Detect which cell encompasses the target text, then output its (X, Y) center coordinate. 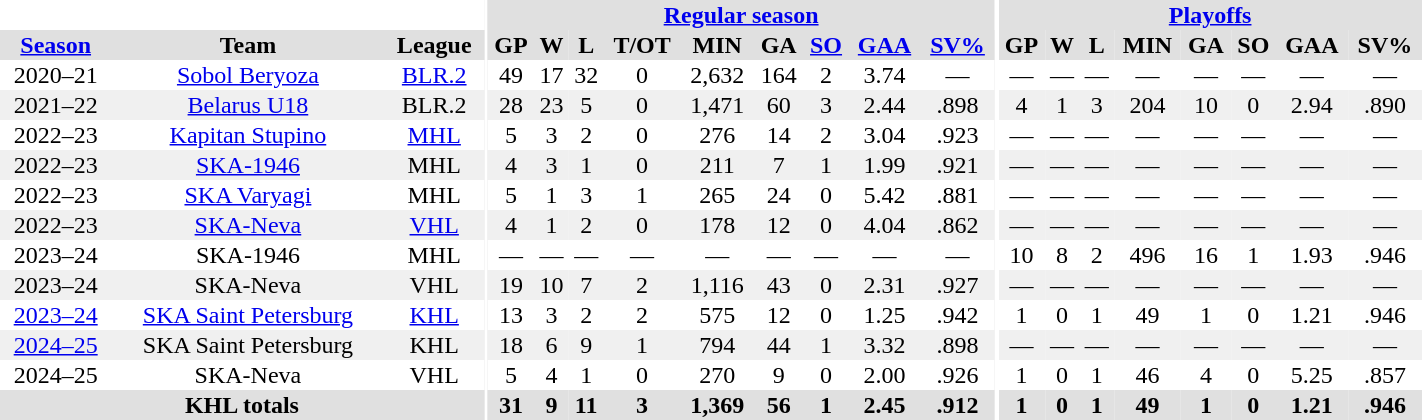
1.99 (884, 165)
56 (779, 405)
496 (1148, 255)
28 (512, 105)
2.45 (884, 405)
60 (779, 105)
164 (779, 75)
31 (512, 405)
211 (718, 165)
44 (779, 345)
2.00 (884, 375)
6 (552, 345)
5.25 (1312, 375)
204 (1148, 105)
18 (512, 345)
13 (512, 315)
Belarus U18 (248, 105)
46 (1148, 375)
794 (718, 345)
Season (56, 45)
1,116 (718, 285)
3.04 (884, 135)
2.44 (884, 105)
2.31 (884, 285)
Sobol Beryoza (248, 75)
2020–21 (56, 75)
1.25 (884, 315)
23 (552, 105)
16 (1206, 255)
17 (552, 75)
2,632 (718, 75)
8 (1062, 255)
2021–22 (56, 105)
.921 (958, 165)
1,369 (718, 405)
43 (779, 285)
.890 (1385, 105)
276 (718, 135)
2.94 (1312, 105)
1.93 (1312, 255)
T/OT (642, 45)
4.04 (884, 225)
.862 (958, 225)
14 (779, 135)
Playoffs (1210, 15)
1,471 (718, 105)
270 (718, 375)
Team (248, 45)
.912 (958, 405)
.857 (1385, 375)
5.42 (884, 195)
575 (718, 315)
.927 (958, 285)
24 (779, 195)
SKA Varyagi (248, 195)
KHL totals (242, 405)
32 (586, 75)
.881 (958, 195)
19 (512, 285)
11 (586, 405)
.942 (958, 315)
League (434, 45)
265 (718, 195)
3.74 (884, 75)
3.32 (884, 345)
Kapitan Stupino (248, 135)
.926 (958, 375)
.923 (958, 135)
178 (718, 225)
Regular season (742, 15)
